Search for the cell housing the specified text and yield its (x, y) center coordinate. 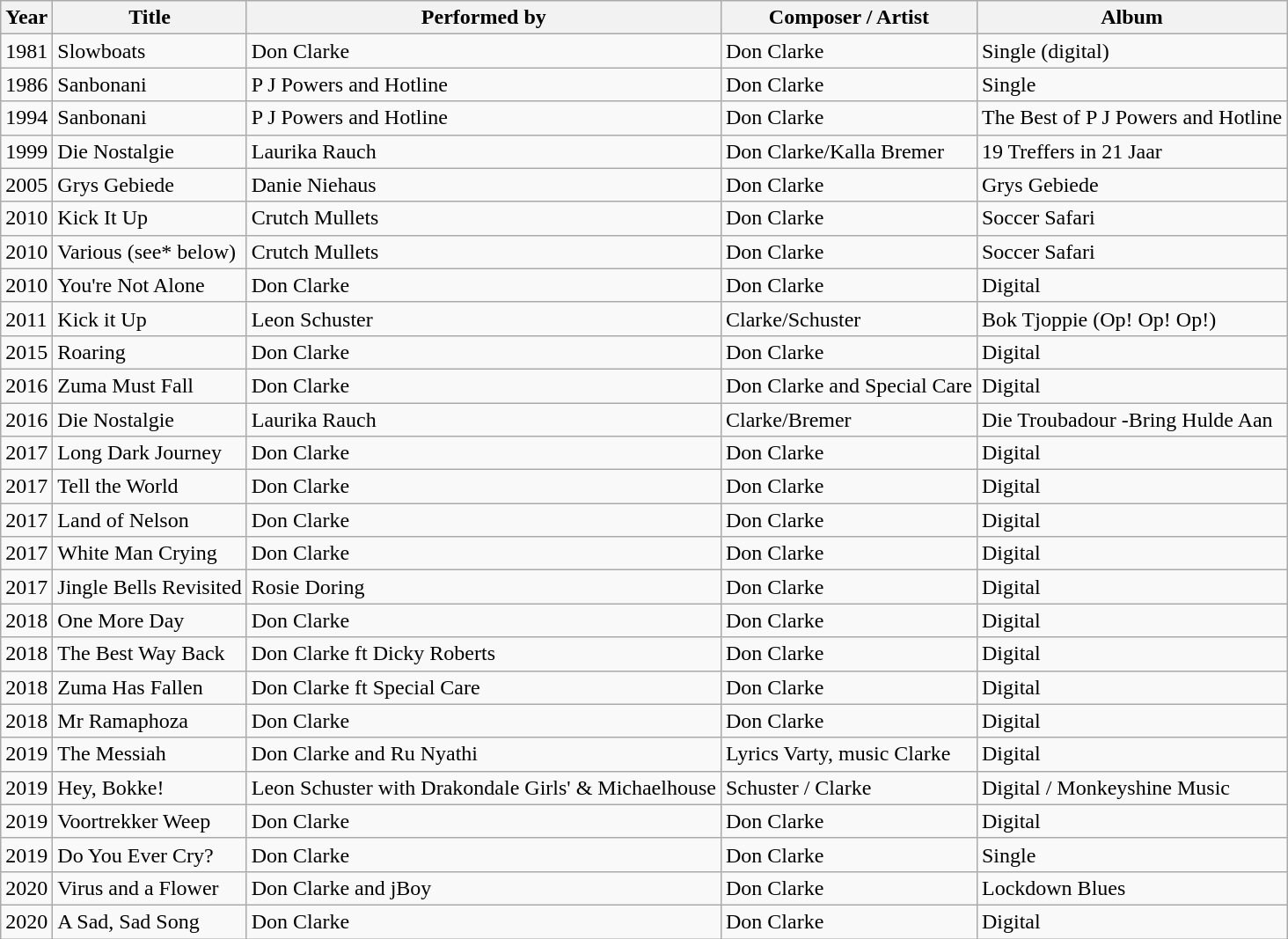
Zuma Has Fallen (150, 687)
Don Clarke and Ru Nyathi (484, 754)
Performed by (484, 18)
Voortrekker Weep (150, 821)
Don Clarke ft Special Care (484, 687)
A Sad, Sad Song (150, 921)
1986 (26, 84)
Don Clarke ft Dicky Roberts (484, 654)
Kick it Up (150, 319)
Composer / Artist (848, 18)
Clarke/Bremer (848, 420)
The Messiah (150, 754)
Single (digital) (1131, 51)
1999 (26, 151)
The Best of P J Powers and Hotline (1131, 118)
You're Not Alone (150, 285)
Lyrics Varty, music Clarke (848, 754)
Long Dark Journey (150, 453)
2015 (26, 352)
Leon Schuster (484, 319)
Don Clarke/Kalla Bremer (848, 151)
One More Day (150, 620)
Year (26, 18)
Various (see* below) (150, 252)
2011 (26, 319)
2005 (26, 185)
Clarke/Schuster (848, 319)
Title (150, 18)
Roaring (150, 352)
Jingle Bells Revisited (150, 587)
Land of Nelson (150, 520)
Virus and a Flower (150, 888)
Lockdown Blues (1131, 888)
Don Clarke and jBoy (484, 888)
Hey, Bokke! (150, 788)
The Best Way Back (150, 654)
1994 (26, 118)
Danie Niehaus (484, 185)
Tell the World (150, 487)
1981 (26, 51)
Do You Ever Cry? (150, 855)
Album (1131, 18)
Slowboats (150, 51)
Don Clarke and Special Care (848, 385)
Die Troubadour -Bring Hulde Aan (1131, 420)
Kick It Up (150, 218)
19 Treffers in 21 Jaar (1131, 151)
White Man Crying (150, 554)
Bok Tjoppie (Op! Op! Op!) (1131, 319)
Mr Ramaphoza (150, 721)
Zuma Must Fall (150, 385)
Schuster / Clarke (848, 788)
Digital / Monkeyshine Music (1131, 788)
Rosie Doring (484, 587)
Leon Schuster with Drakondale Girls' & Michaelhouse (484, 788)
